Output the [X, Y] coordinate of the center of the cell containing the given text.  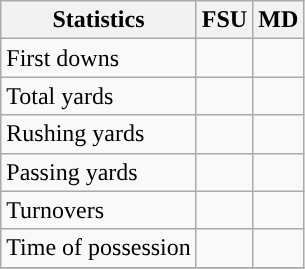
Passing yards [99, 172]
FSU [224, 20]
Rushing yards [99, 134]
Time of possession [99, 248]
Total yards [99, 96]
Turnovers [99, 210]
First downs [99, 58]
Statistics [99, 20]
MD [278, 20]
